Provide the (X, Y) coordinate of the cell's center where the given text is located.  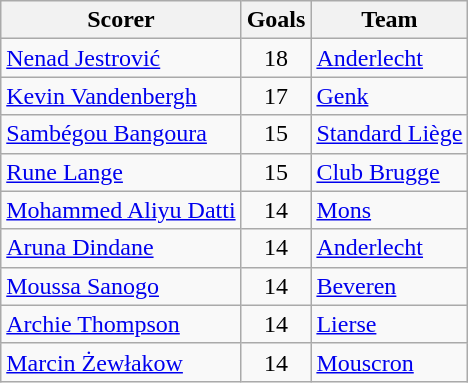
Mohammed Aliyu Datti (121, 210)
Kevin Vandenbergh (121, 96)
Scorer (121, 20)
Aruna Dindane (121, 248)
18 (276, 58)
Marcin Żewłakow (121, 362)
Goals (276, 20)
Mouscron (390, 362)
Moussa Sanogo (121, 286)
Mons (390, 210)
Standard Liège (390, 134)
Sambégou Bangoura (121, 134)
Club Brugge (390, 172)
Genk (390, 96)
17 (276, 96)
Lierse (390, 324)
Beveren (390, 286)
Team (390, 20)
Nenad Jestrović (121, 58)
Rune Lange (121, 172)
Archie Thompson (121, 324)
